Detect which cell encompasses the target text, then output its (X, Y) center coordinate. 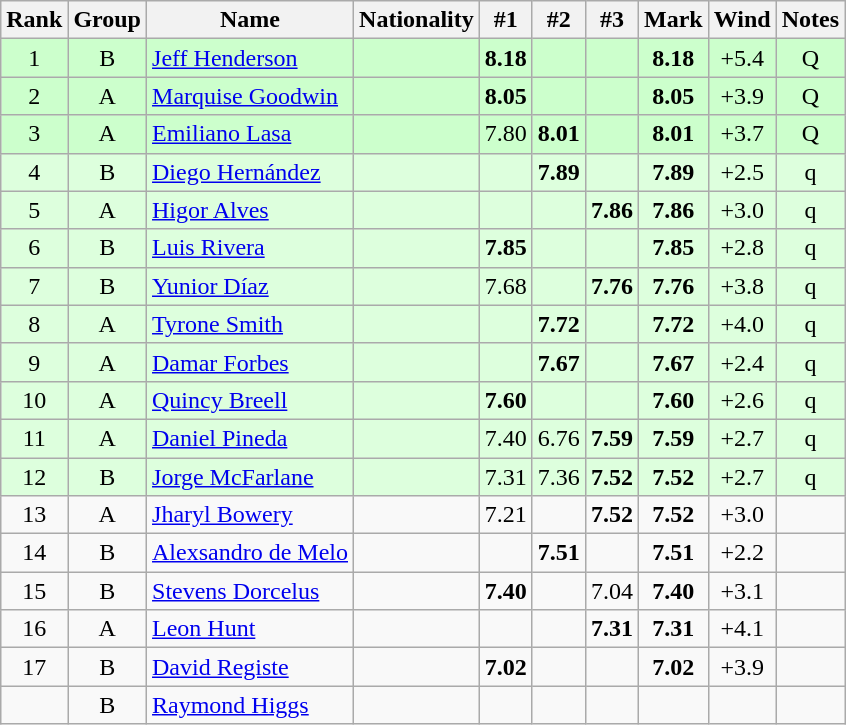
Tyrone Smith (250, 324)
Jeff Henderson (250, 58)
Group (108, 20)
+3.8 (742, 286)
Emiliano Lasa (250, 134)
Alexsandro de Melo (250, 553)
Jharyl Bowery (250, 515)
Rank (34, 20)
+2.6 (742, 400)
+4.1 (742, 629)
7.36 (558, 477)
David Registe (250, 667)
+4.0 (742, 324)
+2.8 (742, 248)
13 (34, 515)
Notes (810, 20)
+2.4 (742, 362)
#1 (506, 20)
#3 (612, 20)
Yunior Díaz (250, 286)
7.80 (506, 134)
Wind (742, 20)
1 (34, 58)
Higor Alves (250, 210)
5 (34, 210)
4 (34, 172)
+3.1 (742, 591)
+2.2 (742, 553)
7.04 (612, 591)
Marquise Goodwin (250, 96)
7.68 (506, 286)
17 (34, 667)
14 (34, 553)
Stevens Dorcelus (250, 591)
Leon Hunt (250, 629)
15 (34, 591)
Mark (673, 20)
6 (34, 248)
16 (34, 629)
6.76 (558, 438)
Quincy Breell (250, 400)
Damar Forbes (250, 362)
7 (34, 286)
Luis Rivera (250, 248)
9 (34, 362)
#2 (558, 20)
12 (34, 477)
2 (34, 96)
10 (34, 400)
Nationality (417, 20)
Name (250, 20)
11 (34, 438)
Daniel Pineda (250, 438)
7.21 (506, 515)
Raymond Higgs (250, 705)
Jorge McFarlane (250, 477)
+5.4 (742, 58)
+3.7 (742, 134)
+2.5 (742, 172)
3 (34, 134)
Diego Hernández (250, 172)
8 (34, 324)
